Locate the cell with the specified text and output its [X, Y] center coordinate. 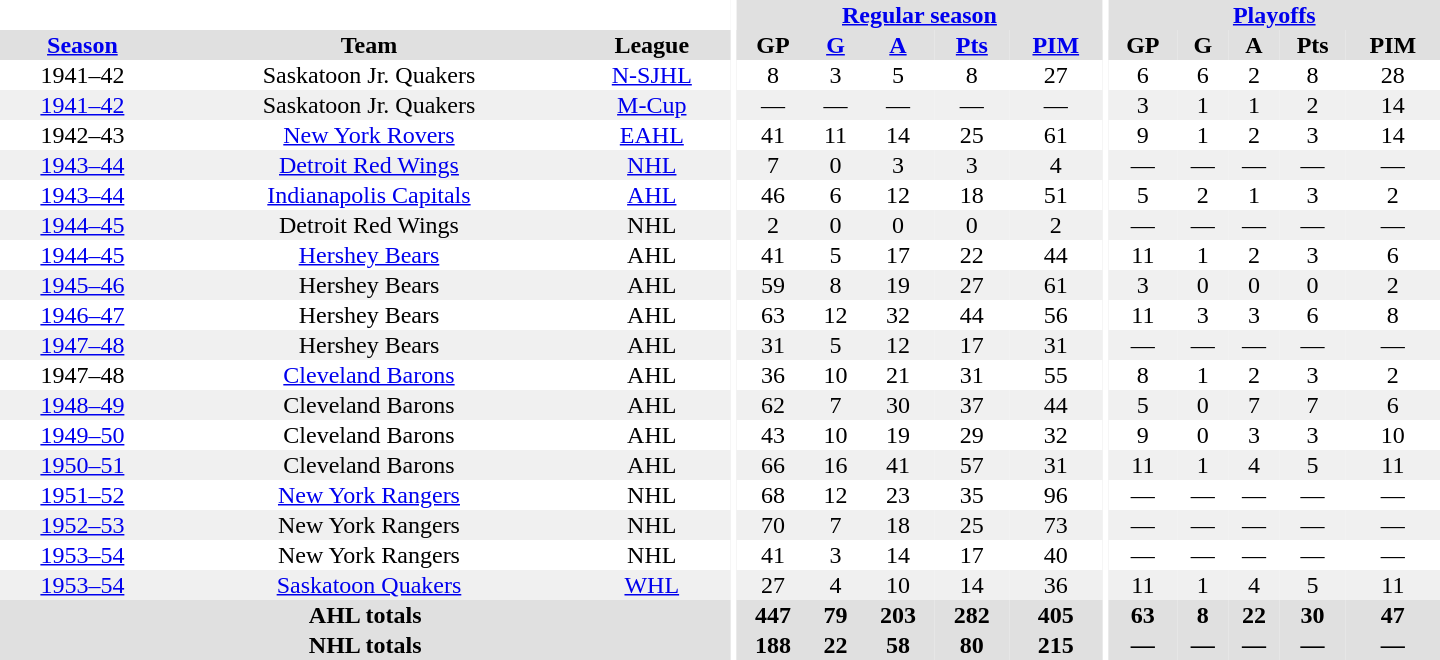
47 [1393, 615]
1945–46 [82, 285]
203 [898, 615]
New York Rovers [369, 135]
55 [1056, 375]
405 [1056, 615]
N-SJHL [652, 75]
1950–51 [82, 465]
NHL totals [365, 645]
56 [1056, 315]
43 [773, 435]
188 [773, 645]
1948–49 [82, 405]
282 [972, 615]
16 [836, 465]
37 [972, 405]
23 [898, 495]
Playoffs [1274, 15]
League [652, 45]
Indianapolis Capitals [369, 195]
Saskatoon Quakers [369, 585]
Team [369, 45]
66 [773, 465]
58 [898, 645]
447 [773, 615]
Regular season [920, 15]
57 [972, 465]
1952–53 [82, 525]
68 [773, 495]
73 [1056, 525]
70 [773, 525]
AHL totals [365, 615]
1946–47 [82, 315]
62 [773, 405]
40 [1056, 555]
1951–52 [82, 495]
59 [773, 285]
28 [1393, 75]
29 [972, 435]
21 [898, 375]
1949–50 [82, 435]
35 [972, 495]
EAHL [652, 135]
Season [82, 45]
1942–43 [82, 135]
51 [1056, 195]
215 [1056, 645]
M-Cup [652, 105]
WHL [652, 585]
79 [836, 615]
80 [972, 645]
46 [773, 195]
96 [1056, 495]
